Return [x, y] of the center of cell containing provided text 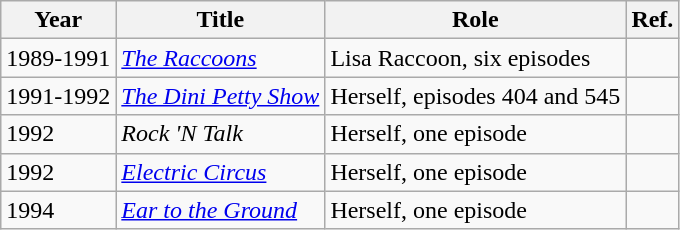
Role [476, 20]
Electric Circus [220, 172]
Ref. [652, 20]
Ear to the Ground [220, 210]
Title [220, 20]
Herself, episodes 404 and 545 [476, 96]
1994 [58, 210]
The Raccoons [220, 58]
The Dini Petty Show [220, 96]
Lisa Raccoon, six episodes [476, 58]
Year [58, 20]
Rock 'N Talk [220, 134]
1989-1991 [58, 58]
1991-1992 [58, 96]
